For the text-containing cell, return its midpoint in [X, Y] coordinate format. 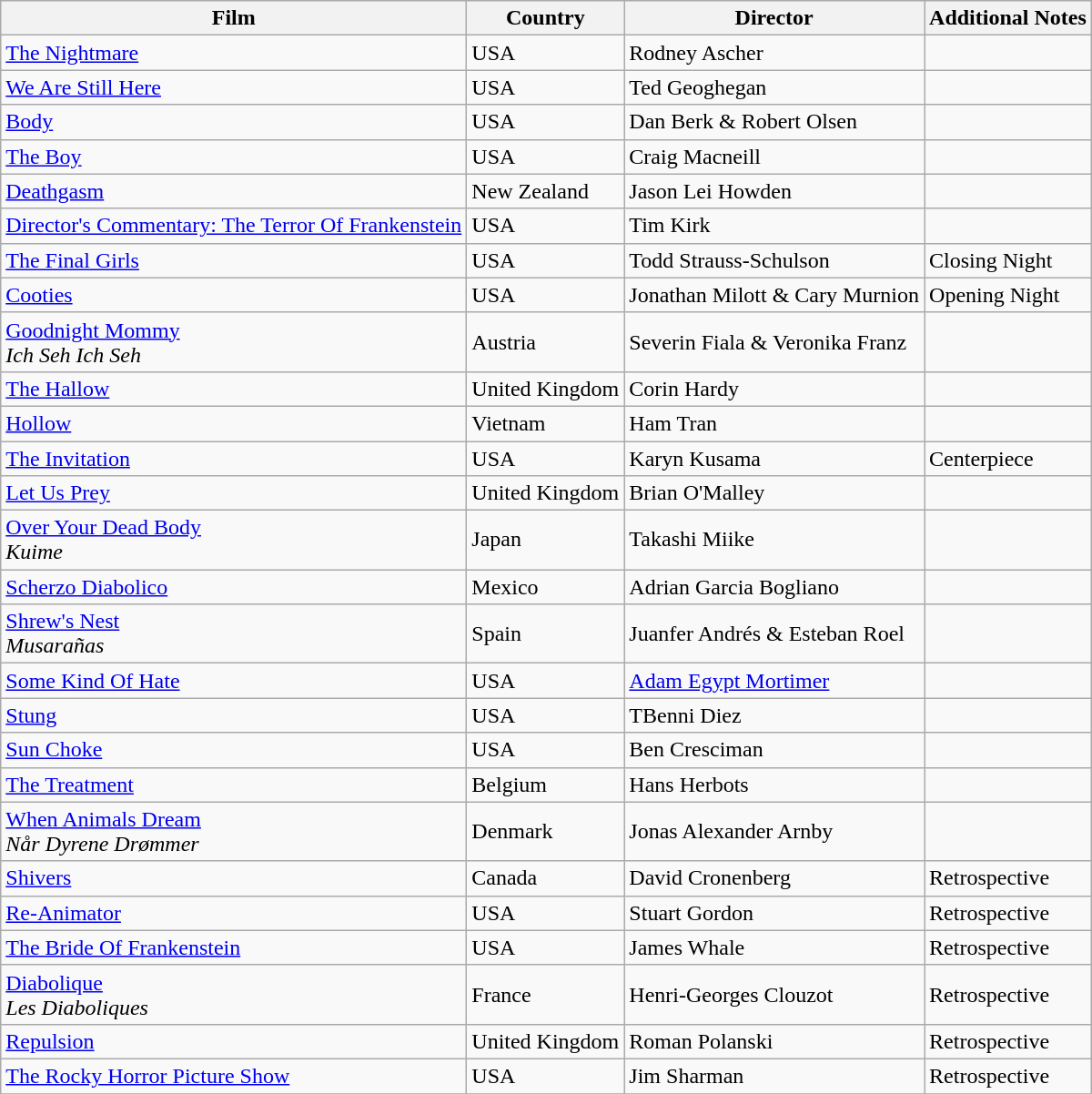
Some Kind Of Hate [234, 681]
Cooties [234, 295]
Director's Commentary: The Terror Of Frankenstein [234, 226]
Craig Macneill [774, 157]
Roman Polanski [774, 1041]
Belgium [546, 785]
Adam Egypt Mortimer [774, 681]
Country [546, 18]
We Are Still Here [234, 87]
New Zealand [546, 191]
Repulsion [234, 1041]
Director [774, 18]
Rodney Ascher [774, 53]
Tim Kirk [774, 226]
DiaboliqueLes Diaboliques [234, 994]
When Animals DreamNår Dyrene Drømmer [234, 832]
Brian O'Malley [774, 493]
Jonathan Milott & Cary Murnion [774, 295]
Jonas Alexander Arnby [774, 832]
Opening Night [1008, 295]
Film [234, 18]
The Bride Of Frankenstein [234, 947]
Ted Geoghegan [774, 87]
The Final Girls [234, 260]
James Whale [774, 947]
Closing Night [1008, 260]
Hans Herbots [774, 785]
Deathgasm [234, 191]
Karyn Kusama [774, 458]
Centerpiece [1008, 458]
Severin Fiala & Veronika Franz [774, 342]
Henri-Georges Clouzot [774, 994]
Sun Choke [234, 750]
Shivers [234, 878]
The Invitation [234, 458]
Vietnam [546, 423]
Takashi Miike [774, 541]
The Hallow [234, 389]
Stuart Gordon [774, 913]
Ben Cresciman [774, 750]
Re-Animator [234, 913]
Let Us Prey [234, 493]
David Cronenberg [774, 878]
Goodnight Mommy Ich Seh Ich Seh [234, 342]
The Boy [234, 157]
Jim Sharman [774, 1076]
Spain [546, 633]
The Nightmare [234, 53]
Body [234, 122]
TBenni Diez [774, 715]
Denmark [546, 832]
Ham Tran [774, 423]
Corin Hardy [774, 389]
The Rocky Horror Picture Show [234, 1076]
Juanfer Andrés & Esteban Roel [774, 633]
Dan Berk & Robert Olsen [774, 122]
Adrian Garcia Bogliano [774, 587]
Jason Lei Howden [774, 191]
Japan [546, 541]
Todd Strauss-Schulson [774, 260]
Scherzo Diabolico [234, 587]
Over Your Dead Body Kuime [234, 541]
Additional Notes [1008, 18]
Mexico [546, 587]
Canada [546, 878]
The Treatment [234, 785]
Stung [234, 715]
Hollow [234, 423]
Shrew's Nest Musarañas [234, 633]
Austria [546, 342]
France [546, 994]
